Identify which cell holds the provided text, then report its [x, y] central coordinate. 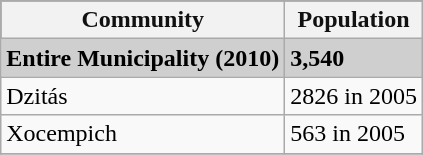
Dzitás [143, 96]
Community [143, 20]
3,540 [354, 58]
Population [354, 20]
2826 in 2005 [354, 96]
Entire Municipality (2010) [143, 58]
563 in 2005 [354, 134]
Xocempich [143, 134]
